Search for the cell housing the specified text and yield its (X, Y) center coordinate. 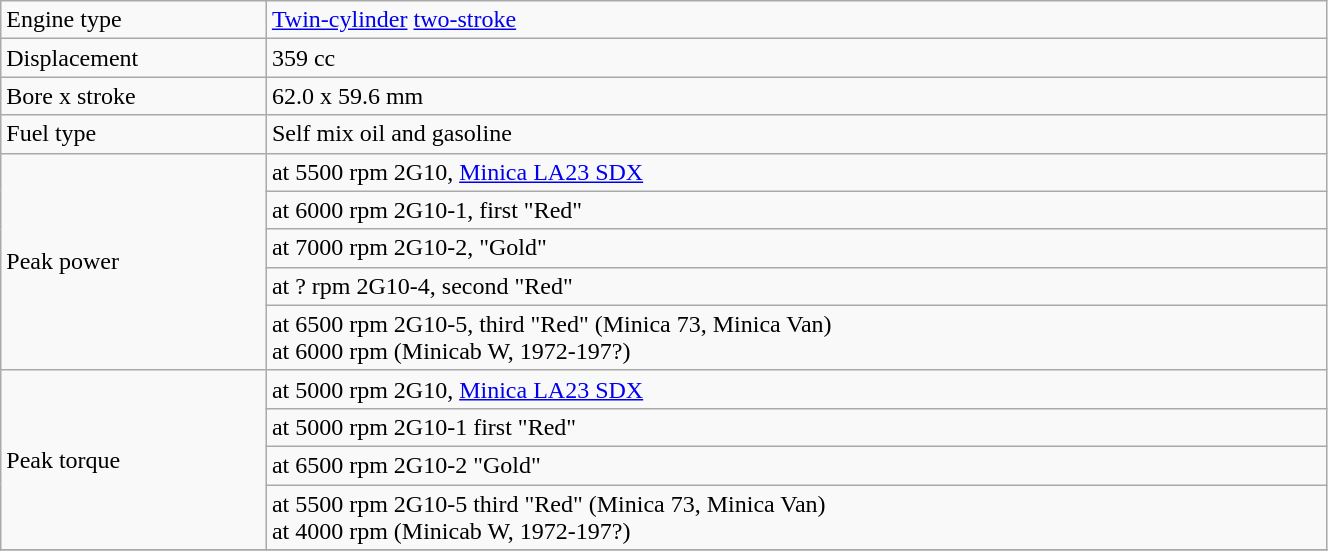
Peak power (134, 262)
Self mix oil and gasoline (796, 134)
Peak torque (134, 460)
at 5000 rpm 2G10, Minica LA23 SDX (796, 389)
at 7000 rpm 2G10-2, "Gold" (796, 248)
Fuel type (134, 134)
Twin-cylinder two-stroke (796, 20)
359 cc (796, 58)
at 6500 rpm 2G10-2 "Gold" (796, 465)
at 6000 rpm 2G10-1, first "Red" (796, 210)
at 5500 rpm 2G10, Minica LA23 SDX (796, 172)
at ? rpm 2G10-4, second "Red" (796, 286)
62.0 x 59.6 mm (796, 96)
Engine type (134, 20)
Bore x stroke (134, 96)
at 6500 rpm 2G10-5, third "Red" (Minica 73, Minica Van) at 6000 rpm (Minicab W, 1972-197?) (796, 338)
at 5000 rpm 2G10-1 first "Red" (796, 427)
at 5500 rpm 2G10-5 third "Red" (Minica 73, Minica Van) at 4000 rpm (Minicab W, 1972-197?) (796, 516)
Displacement (134, 58)
